From the cell containing the given text, extract its center point as (x, y) coordinate. 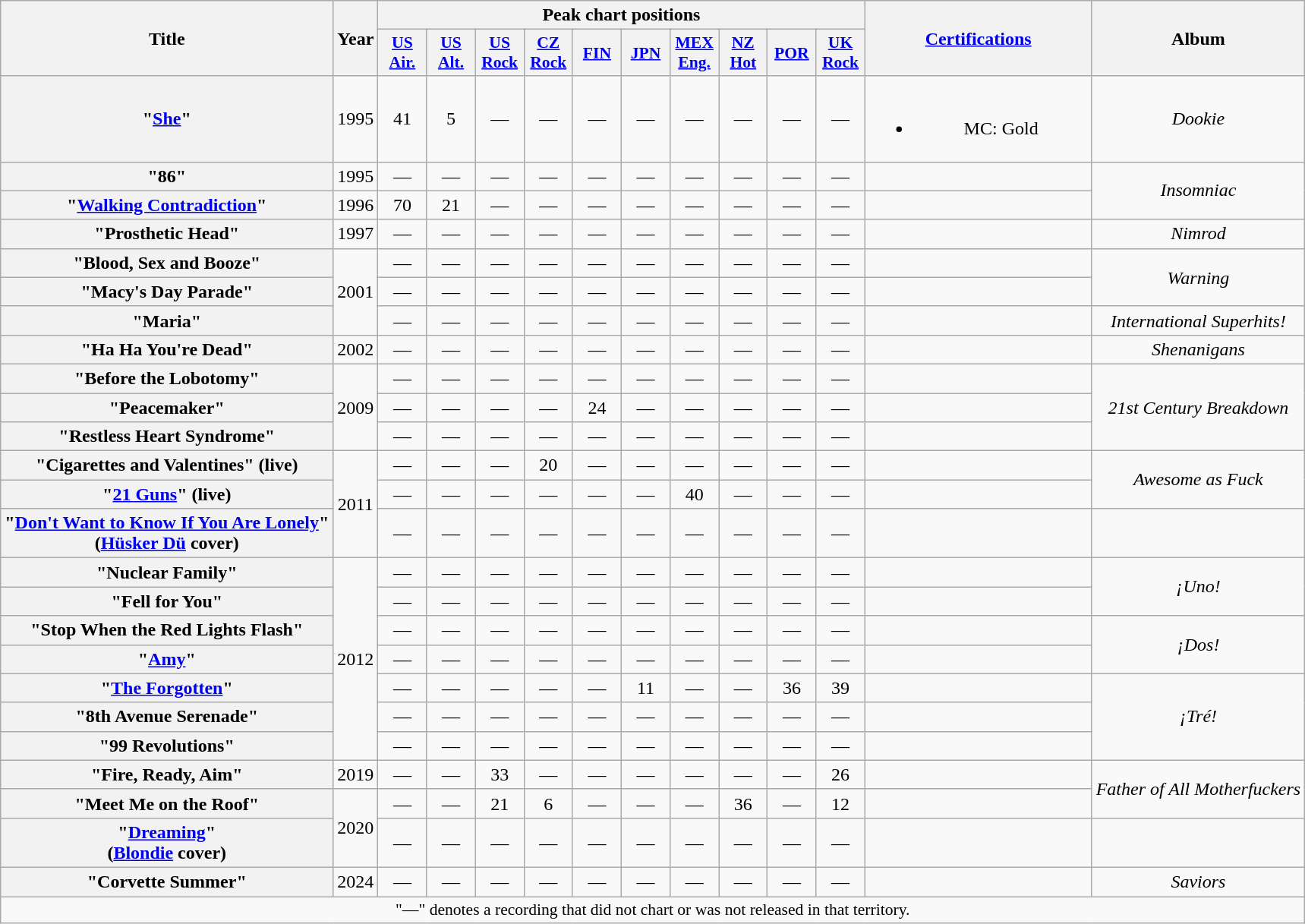
2020 (355, 828)
POR (792, 53)
24 (597, 408)
"8th Avenue Serenade" (167, 717)
20 (548, 465)
1996 (355, 205)
Shenanigans (1198, 349)
"Before the Lobotomy" (167, 378)
2009 (355, 407)
41 (402, 118)
Awesome as Fuck (1198, 480)
Father of All Motherfuckers (1198, 789)
"Amy" (167, 659)
5 (451, 118)
"Peacemaker" (167, 408)
"Stop When the Red Lights Flash" (167, 630)
"Corvette Summer" (167, 881)
USRock (500, 53)
USAir. (402, 53)
International Superhits! (1198, 320)
"Fire, Ready, Aim" (167, 774)
Album (1198, 38)
"Dreaming"(Blondie cover) (167, 843)
"Fell for You" (167, 601)
Dookie (1198, 118)
Year (355, 38)
40 (695, 494)
"Walking Contradiction" (167, 205)
Certifications (978, 38)
¡Tré! (1198, 717)
33 (500, 774)
"Nuclear Family" (167, 572)
2012 (355, 659)
"—" denotes a recording that did not chart or was not released in that territory. (653, 910)
Nimrod (1198, 234)
39 (840, 688)
"Blood, Sex and Booze" (167, 263)
70 (402, 205)
"Don't Want to Know If You Are Lonely"(Hüsker Dü cover) (167, 533)
"Cigarettes and Valentines" (live) (167, 465)
"99 Revolutions" (167, 746)
2024 (355, 881)
"Ha Ha You're Dead" (167, 349)
Title (167, 38)
"Restless Heart Syndrome" (167, 437)
"21 Guns" (live) (167, 494)
USAlt. (451, 53)
26 (840, 774)
"Prosthetic Head" (167, 234)
2001 (355, 292)
"She" (167, 118)
12 (840, 803)
2011 (355, 504)
¡Uno! (1198, 587)
"Meet Me on the Roof" (167, 803)
1997 (355, 234)
JPN (645, 53)
Peak chart positions (621, 15)
NZHot (743, 53)
11 (645, 688)
2002 (355, 349)
"The Forgotten" (167, 688)
21st Century Breakdown (1198, 407)
Saviors (1198, 881)
CZRock (548, 53)
6 (548, 803)
"Maria" (167, 320)
Warning (1198, 277)
2019 (355, 774)
UKRock (840, 53)
"86" (167, 176)
MEXEng. (695, 53)
¡Dos! (1198, 645)
FIN (597, 53)
MC: Gold (978, 118)
Insomniac (1198, 191)
"Macy's Day Parade" (167, 292)
